Scan for the cell matching the given text and deliver its [x, y] coordinate at center. 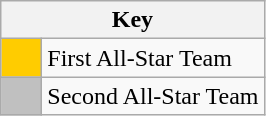
Key [132, 20]
First All-Star Team [153, 58]
Second All-Star Team [153, 96]
